Determine the [x, y] coordinate at the center of the cell enclosing the given text.  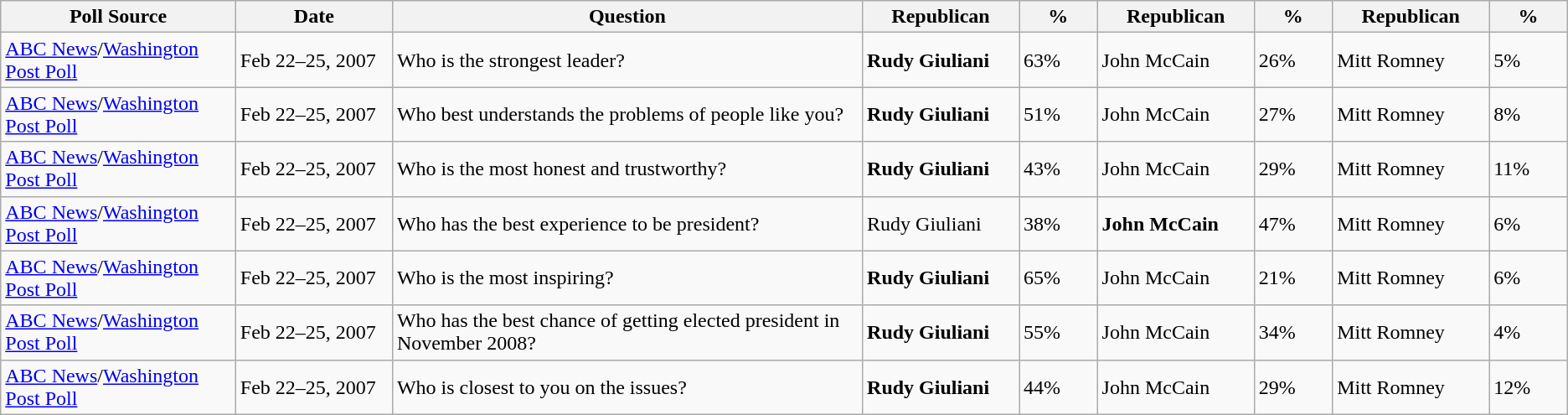
Who has the best chance of getting elected president in November 2008? [627, 332]
4% [1529, 332]
Question [627, 17]
21% [1293, 278]
26% [1293, 60]
Who best understands the problems of people like you? [627, 114]
Who is the most inspiring? [627, 278]
65% [1059, 278]
38% [1059, 223]
Who is the strongest leader? [627, 60]
12% [1529, 387]
8% [1529, 114]
51% [1059, 114]
43% [1059, 169]
Date [313, 17]
Poll Source [119, 17]
Who is the most honest and trustworthy? [627, 169]
11% [1529, 169]
5% [1529, 60]
55% [1059, 332]
44% [1059, 387]
Who has the best experience to be president? [627, 223]
27% [1293, 114]
63% [1059, 60]
34% [1293, 332]
47% [1293, 223]
Who is closest to you on the issues? [627, 387]
